Return the [x, y] coordinate for the center point of the cell that contains the specified text.  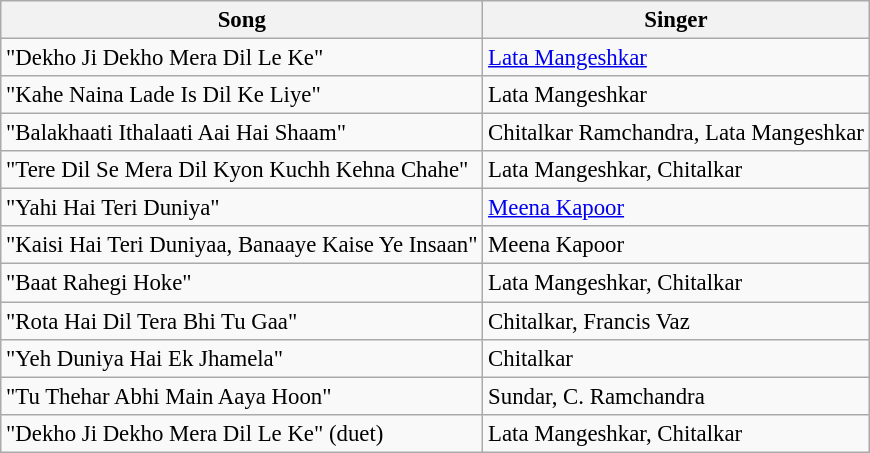
"Dekho Ji Dekho Mera Dil Le Ke" (duet) [242, 433]
"Balakhaati Ithalaati Aai Hai Shaam" [242, 133]
Singer [676, 20]
"Kaisi Hai Teri Duniyaa, Banaaye Kaise Ye Insaan" [242, 245]
"Tere Dil Se Mera Dil Kyon Kuchh Kehna Chahe" [242, 170]
Chitalkar, Francis Vaz [676, 321]
"Tu Thehar Abhi Main Aaya Hoon" [242, 396]
"Yahi Hai Teri Duniya" [242, 208]
"Baat Rahegi Hoke" [242, 283]
Sundar, C. Ramchandra [676, 396]
Song [242, 20]
Chitalkar [676, 358]
"Yeh Duniya Hai Ek Jhamela" [242, 358]
"Rota Hai Dil Tera Bhi Tu Gaa" [242, 321]
Chitalkar Ramchandra, Lata Mangeshkar [676, 133]
"Kahe Naina Lade Is Dil Ke Liye" [242, 95]
"Dekho Ji Dekho Mera Dil Le Ke" [242, 58]
